From the cell containing the given text, extract its center point as [X, Y] coordinate. 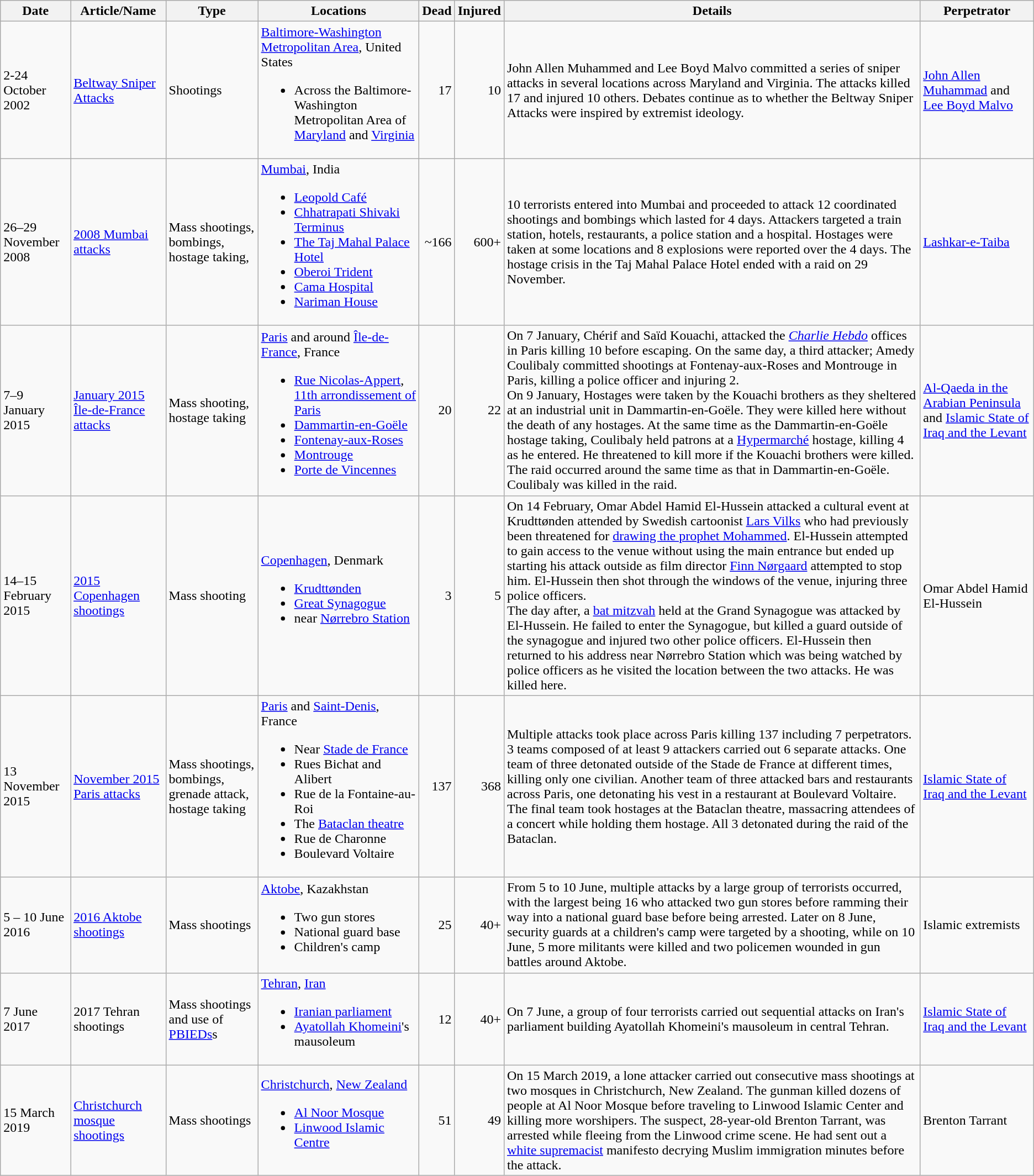
Lashkar-e-Taiba [977, 242]
Date [35, 11]
November 2015 Paris attacks [118, 787]
Paris and around Île-de-France, FranceRue Nicolas-Appert, 11th arrondissement of ParisDammartin-en-GoëleFontenay-aux-RosesMontrougePorte de Vincennes [339, 410]
13 November 2015 [35, 787]
2-24 October 2002 [35, 90]
John Allen Muhammad and Lee Boyd Malvo [977, 90]
25 [437, 925]
137 [437, 787]
Mass shooting [212, 595]
3 [437, 595]
Islamic extremists [977, 925]
Christchurch mosque shootings [118, 1120]
2008 Mumbai attacks [118, 242]
368 [479, 787]
Mass shootings, bombings, hostage taking, [212, 242]
14–15 February 2015 [35, 595]
January 2015 Île-de-France attacks [118, 410]
Perpetrator [977, 11]
Shootings [212, 90]
Mumbai, IndiaLeopold CaféChhatrapati Shivaki TerminusThe Taj Mahal Palace HotelOberoi TridentCama HospitalNariman House [339, 242]
Article/Name [118, 11]
Tehran, IranIranian parliamentAyatollah Khomeini's mausoleum [339, 1019]
600+ [479, 242]
Type [212, 11]
Details [711, 11]
7 June 2017 [35, 1019]
5 – 10 June 2016 [35, 925]
49 [479, 1120]
Injured [479, 11]
Mass shootings, bombings, grenade attack, hostage taking [212, 787]
Omar Abdel Hamid El-Hussein [977, 595]
15 March 2019 [35, 1120]
2015 Copenhagen shootings [118, 595]
Locations [339, 11]
Mass shootings and use of PBIEDss [212, 1019]
10 [479, 90]
Dead [437, 11]
Beltway Sniper Attacks [118, 90]
20 [437, 410]
7–9 January 2015 [35, 410]
~166 [437, 242]
Al-Qaeda in the Arabian Peninsula and Islamic State of Iraq and the Levant [977, 410]
51 [437, 1120]
22 [479, 410]
Copenhagen, DenmarkKrudttøndenGreat Synagoguenear Nørrebro Station [339, 595]
Aktobe, KazakhstanTwo gun storesNational guard baseChildren's camp [339, 925]
Christchurch, New ZealandAl Noor MosqueLinwood Islamic Centre [339, 1120]
Brenton Tarrant [977, 1120]
Baltimore-Washington Metropolitan Area, United StatesAcross the Baltimore-Washington Metropolitan Area of Maryland and Virginia [339, 90]
On 7 June, a group of four terrorists carried out sequential attacks on Iran's parliament building Ayatollah Khomeini's mausoleum in central Tehran. [711, 1019]
2016 Aktobe shootings [118, 925]
2017 Tehran shootings [118, 1019]
5 [479, 595]
Mass shooting, hostage taking [212, 410]
26–29 November 2008 [35, 242]
17 [437, 90]
12 [437, 1019]
